Detect which cell encompasses the target text, then output its (X, Y) center coordinate. 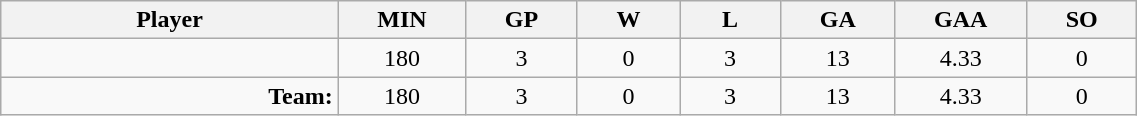
W (628, 20)
Player (170, 20)
GP (522, 20)
GAA (961, 20)
GA (838, 20)
SO (1081, 20)
MIN (402, 20)
L (730, 20)
Team: (170, 96)
